Identify which cell holds the provided text, then report its [X, Y] central coordinate. 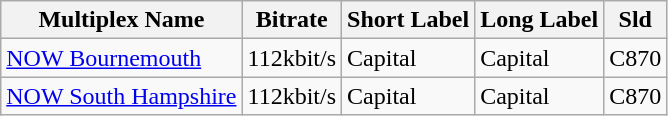
Multiplex Name [122, 20]
Short Label [408, 20]
Long Label [540, 20]
NOW South Hampshire [122, 96]
Bitrate [292, 20]
NOW Bournemouth [122, 58]
Sld [636, 20]
